From the cell containing the given text, extract its center point as [X, Y] coordinate. 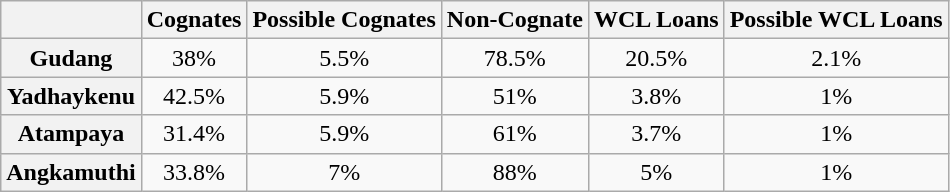
7% [344, 172]
61% [514, 134]
78.5% [514, 58]
Possible WCL Loans [836, 20]
5.5% [344, 58]
20.5% [656, 58]
5% [656, 172]
Possible Cognates [344, 20]
31.4% [194, 134]
51% [514, 96]
WCL Loans [656, 20]
Atampaya [71, 134]
3.8% [656, 96]
3.7% [656, 134]
33.8% [194, 172]
Non-Cognate [514, 20]
Yadhaykenu [71, 96]
88% [514, 172]
38% [194, 58]
Angkamuthi [71, 172]
Cognates [194, 20]
2.1% [836, 58]
42.5% [194, 96]
Gudang [71, 58]
